From the cell containing the given text, extract its center point as (X, Y) coordinate. 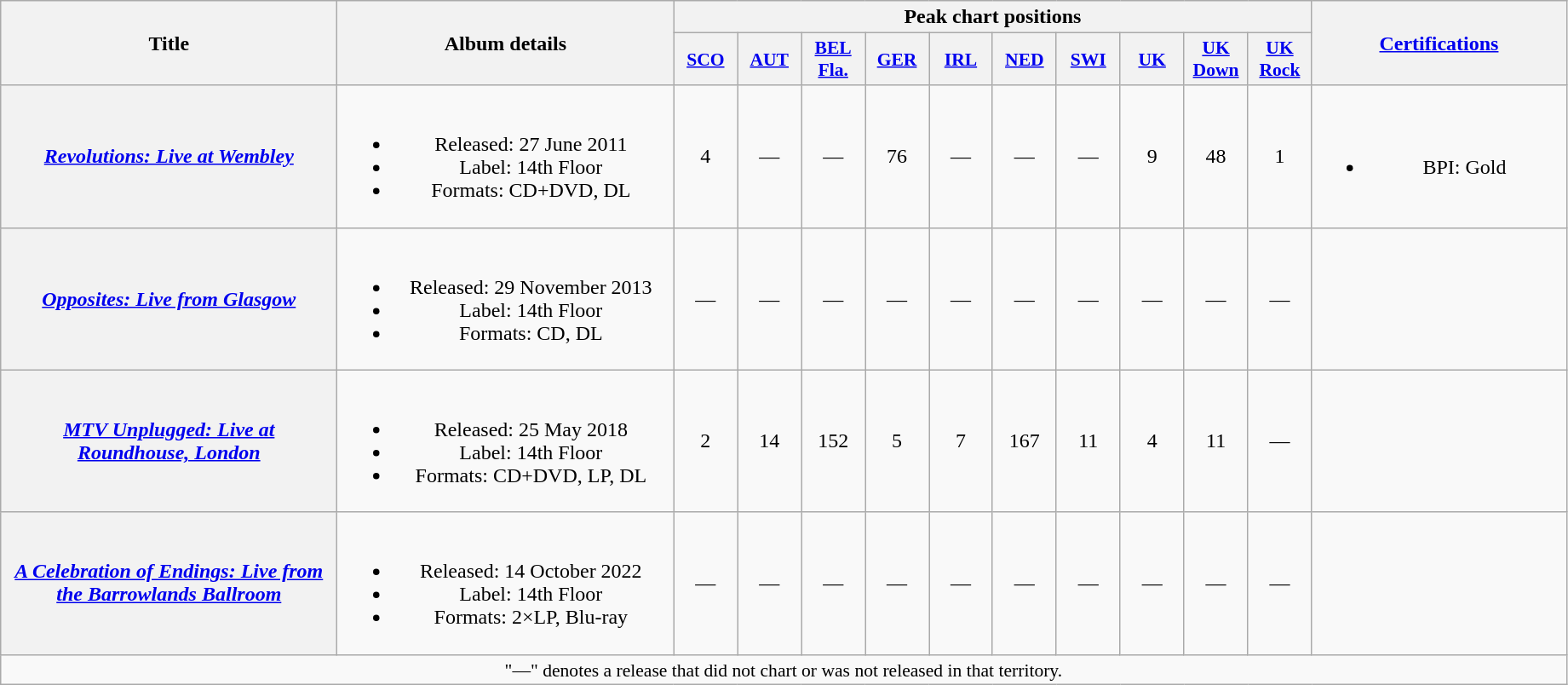
Revolutions: Live at Wembley (169, 157)
167 (1024, 441)
Title (169, 43)
Released: 14 October 2022Label: 14th FloorFormats: 2×LP, Blu-ray (506, 583)
UKDown (1216, 60)
Peak chart positions (993, 17)
"—" denotes a release that did not chart or was not released in that territory. (784, 670)
A Celebration of Endings: Live from the Barrowlands Ballroom (169, 583)
AUT (770, 60)
Released: 25 May 2018Label: 14th FloorFormats: CD+DVD, LP, DL (506, 441)
Certifications (1439, 43)
9 (1152, 157)
IRL (961, 60)
1 (1279, 157)
BPI: Gold (1439, 157)
NED (1024, 60)
Album details (506, 43)
2 (705, 441)
152 (833, 441)
7 (961, 441)
Released: 29 November 2013Label: 14th FloorFormats: CD, DL (506, 298)
14 (770, 441)
5 (898, 441)
BELFla. (833, 60)
48 (1216, 157)
SWI (1088, 60)
Released: 27 June 2011Label: 14th FloorFormats: CD+DVD, DL (506, 157)
SCO (705, 60)
UKRock (1279, 60)
GER (898, 60)
MTV Unplugged: Live atRoundhouse, London (169, 441)
Opposites: Live from Glasgow (169, 298)
76 (898, 157)
UK (1152, 60)
